From the cell containing the given text, extract its center point as [x, y] coordinate. 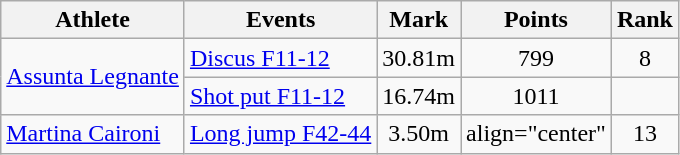
13 [644, 134]
Shot put F11-12 [280, 96]
16.74m [419, 96]
30.81m [419, 58]
Rank [644, 20]
align="center" [536, 134]
Martina Caironi [93, 134]
Points [536, 20]
1011 [536, 96]
799 [536, 58]
Assunta Legnante [93, 77]
Long jump F42-44 [280, 134]
Events [280, 20]
Discus F11-12 [280, 58]
8 [644, 58]
3.50m [419, 134]
Athlete [93, 20]
Mark [419, 20]
